Capture the cell that displays the provided text and extract its (x, y) central coordinate. 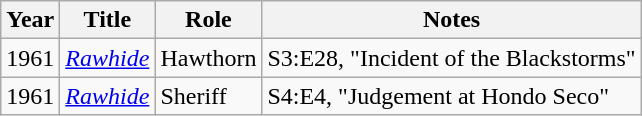
Hawthorn (208, 58)
Sheriff (208, 96)
Notes (452, 20)
S4:E4, "Judgement at Hondo Seco" (452, 96)
Role (208, 20)
Title (108, 20)
S3:E28, "Incident of the Blackstorms" (452, 58)
Year (30, 20)
